Output the [x, y] coordinate of the center of the cell containing the given text.  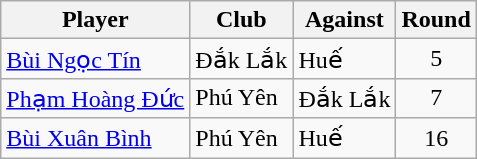
Round [436, 20]
5 [436, 59]
7 [436, 98]
Phạm Hoàng Đức [96, 98]
Against [344, 20]
Club [242, 20]
Player [96, 20]
16 [436, 138]
Bùi Ngọc Tín [96, 59]
Bùi Xuân Bình [96, 138]
